Search for the cell housing the specified text and yield its [X, Y] center coordinate. 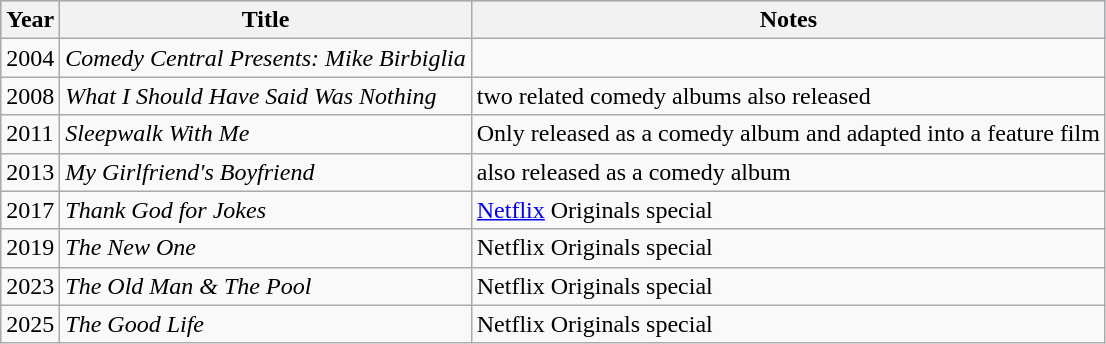
2011 [30, 134]
Sleepwalk With Me [266, 134]
2004 [30, 58]
2013 [30, 172]
2019 [30, 248]
My Girlfriend's Boyfriend [266, 172]
2008 [30, 96]
The New One [266, 248]
The Old Man & The Pool [266, 286]
The Good Life [266, 324]
also released as a comedy album [788, 172]
Year [30, 20]
2025 [30, 324]
Title [266, 20]
Only released as a comedy album and adapted into a feature film [788, 134]
Comedy Central Presents: Mike Birbiglia [266, 58]
Notes [788, 20]
Thank God for Jokes [266, 210]
What I Should Have Said Was Nothing [266, 96]
2017 [30, 210]
2023 [30, 286]
two related comedy albums also released [788, 96]
